Output the [X, Y] coordinate of the center of the cell containing the given text.  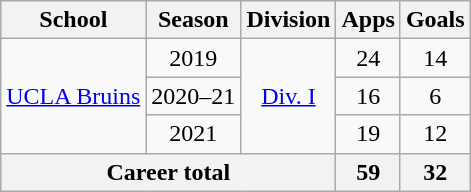
Career total [168, 172]
Division [288, 20]
32 [435, 172]
2019 [194, 58]
Goals [435, 20]
School [74, 20]
UCLA Bruins [74, 96]
Season [194, 20]
2020–21 [194, 96]
Apps [368, 20]
14 [435, 58]
59 [368, 172]
6 [435, 96]
16 [368, 96]
24 [368, 58]
2021 [194, 134]
Div. I [288, 96]
19 [368, 134]
12 [435, 134]
